Return the [x, y] coordinate for the center point of the cell that contains the specified text.  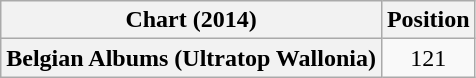
Position [428, 20]
Belgian Albums (Ultratop Wallonia) [192, 58]
121 [428, 58]
Chart (2014) [192, 20]
